Pinpoint the cell where the given text exists, returning its [X, Y] midpoint coordinate. 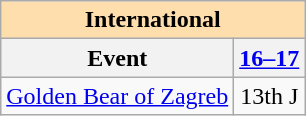
International [153, 20]
Golden Bear of Zagreb [118, 96]
Event [118, 58]
16–17 [270, 58]
13th J [270, 96]
